Detect which cell encompasses the target text, then output its [x, y] center coordinate. 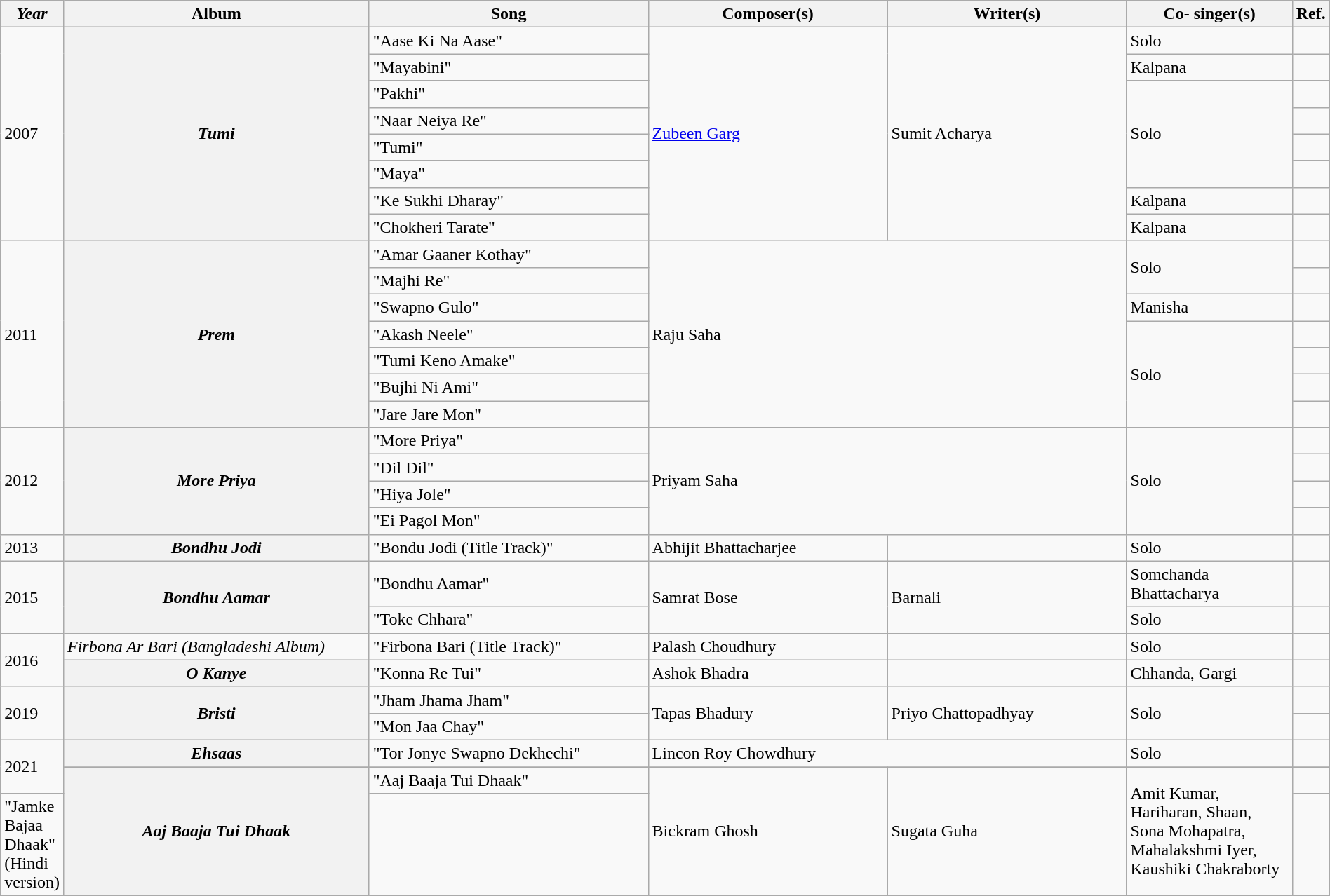
Priyo Chattopadhyay [1007, 713]
"Aaj Baaja Tui Dhaak" [509, 780]
Samrat Bose [767, 597]
Writer(s) [1007, 14]
"Toke Chhara" [509, 620]
2019 [32, 713]
Prem [216, 334]
"Jamke Bajaa Dhaak" (Hindi version) [32, 845]
Ashok Bhadra [767, 673]
Bondhu Jodi [216, 548]
"Bondhu Aamar" [509, 583]
Bondhu Aamar [216, 597]
Raju Saha [887, 334]
Ref. [1310, 14]
"Swapno Gulo" [509, 307]
Ehsaas [216, 753]
Somchanda Bhattacharya [1209, 583]
"Mon Jaa Chay" [509, 726]
Firbona Ar Bari (Bangladeshi Album) [216, 646]
"Majhi Re" [509, 280]
Song [509, 14]
Co- singer(s) [1209, 14]
O Kanye [216, 673]
2012 [32, 481]
Palash Choudhury [767, 646]
Chhanda, Gargi [1209, 673]
"Akash Neele" [509, 334]
Composer(s) [767, 14]
2016 [32, 660]
Priyam Saha [887, 481]
Sumit Acharya [1007, 134]
Manisha [1209, 307]
Bristi [216, 713]
"Amar Gaaner Kothay" [509, 254]
2021 [32, 766]
Abhijit Bhattacharjee [767, 548]
"Ei Pagol Mon" [509, 521]
"Hiya Jole" [509, 494]
Tapas Bhadury [767, 713]
"Firbona Bari (Title Track)" [509, 646]
"Naar Neiya Re" [509, 121]
"Bujhi Ni Ami" [509, 388]
"Aase Ki Na Aase" [509, 41]
Bickram Ghosh [767, 831]
"Dil Dil" [509, 468]
"Maya" [509, 174]
Tumi [216, 134]
Barnali [1007, 597]
"Ke Sukhi Dharay" [509, 201]
"Jham Jhama Jham" [509, 700]
2013 [32, 548]
"Tumi Keno Amake" [509, 361]
"Tor Jonye Swapno Dekhechi" [509, 753]
"Chokheri Tarate" [509, 227]
Aaj Baaja Tui Dhaak [216, 831]
"Pakhi" [509, 94]
Year [32, 14]
2015 [32, 597]
"Konna Re Tui" [509, 673]
2007 [32, 134]
"Mayabini" [509, 67]
2011 [32, 334]
"Bondu Jodi (Title Track)" [509, 548]
"Jare Jare Mon" [509, 414]
"Tumi" [509, 147]
More Priya [216, 481]
Lincon Roy Chowdhury [887, 753]
Amit Kumar, Hariharan, Shaan, Sona Mohapatra, Mahalakshmi Iyer, Kaushiki Chakraborty [1209, 831]
"More Priya" [509, 441]
Album [216, 14]
Sugata Guha [1007, 831]
Zubeen Garg [767, 134]
